Capture the cell that displays the provided text and extract its (X, Y) central coordinate. 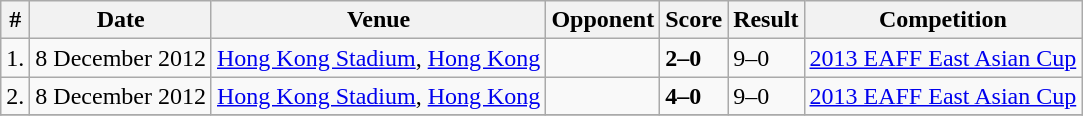
# (16, 20)
Date (121, 20)
2. (16, 96)
Competition (943, 20)
4–0 (694, 96)
Result (766, 20)
Opponent (603, 20)
2–0 (694, 58)
Venue (378, 20)
1. (16, 58)
Score (694, 20)
